Identify which cell holds the provided text, then report its [x, y] central coordinate. 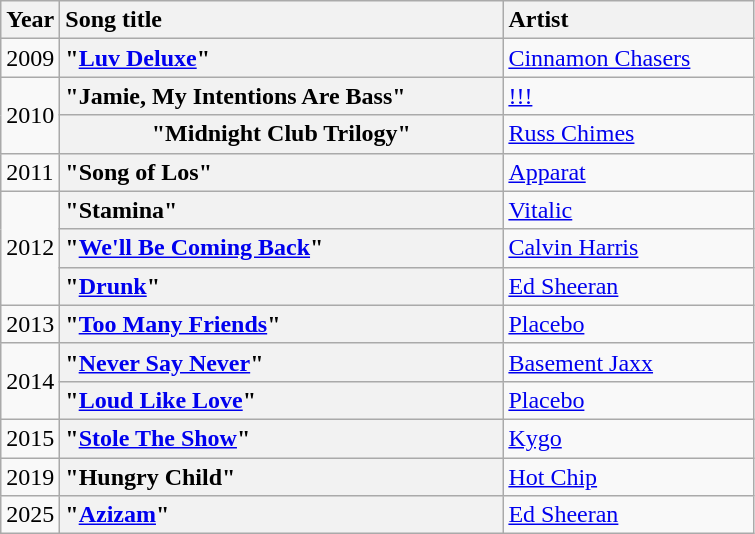
Kygo [628, 438]
"Too Many Friends" [282, 324]
"Loud Like Love" [282, 400]
"Stamina" [282, 210]
"Jamie, My Intentions Are Bass" [282, 96]
Song title [282, 20]
"Drunk" [282, 286]
2015 [30, 438]
"We'll Be Coming Back" [282, 248]
"Azizam" [282, 515]
"Song of Los" [282, 172]
!!! [628, 96]
2014 [30, 381]
2013 [30, 324]
Apparat [628, 172]
2011 [30, 172]
"Stole The Show" [282, 438]
2025 [30, 515]
"Never Say Never" [282, 362]
2012 [30, 248]
Hot Chip [628, 477]
2019 [30, 477]
"Luv Deluxe" [282, 58]
"Hungry Child" [282, 477]
Calvin Harris [628, 248]
Artist [628, 20]
Basement Jaxx [628, 362]
Cinnamon Chasers [628, 58]
"Midnight Club Trilogy" [282, 134]
2010 [30, 115]
Vitalic [628, 210]
2009 [30, 58]
Russ Chimes [628, 134]
Year [30, 20]
